Capture the cell that displays the provided text and extract its (X, Y) central coordinate. 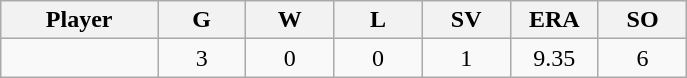
SV (466, 20)
ERA (554, 20)
W (290, 20)
6 (642, 58)
L (378, 20)
G (202, 20)
3 (202, 58)
SO (642, 20)
1 (466, 58)
9.35 (554, 58)
Player (80, 20)
